Find where the given text appears and provide that cell's center as (X, Y) coordinate. 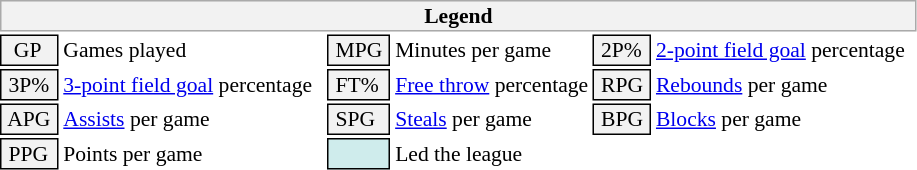
Rebounds per game (785, 85)
3P% (30, 85)
PPG (30, 154)
2-point field goal percentage (785, 50)
FT% (359, 85)
BPG (622, 120)
Free throw percentage (492, 85)
2P% (622, 50)
Legend (458, 16)
APG (30, 120)
GP (30, 50)
Minutes per game (492, 50)
RPG (622, 85)
Assists per game (193, 120)
3-point field goal percentage (193, 85)
Blocks per game (785, 120)
Games played (193, 50)
Steals per game (492, 120)
SPG (359, 120)
Points per game (193, 154)
Led the league (492, 154)
MPG (359, 50)
